From the cell containing the given text, extract its center point as [x, y] coordinate. 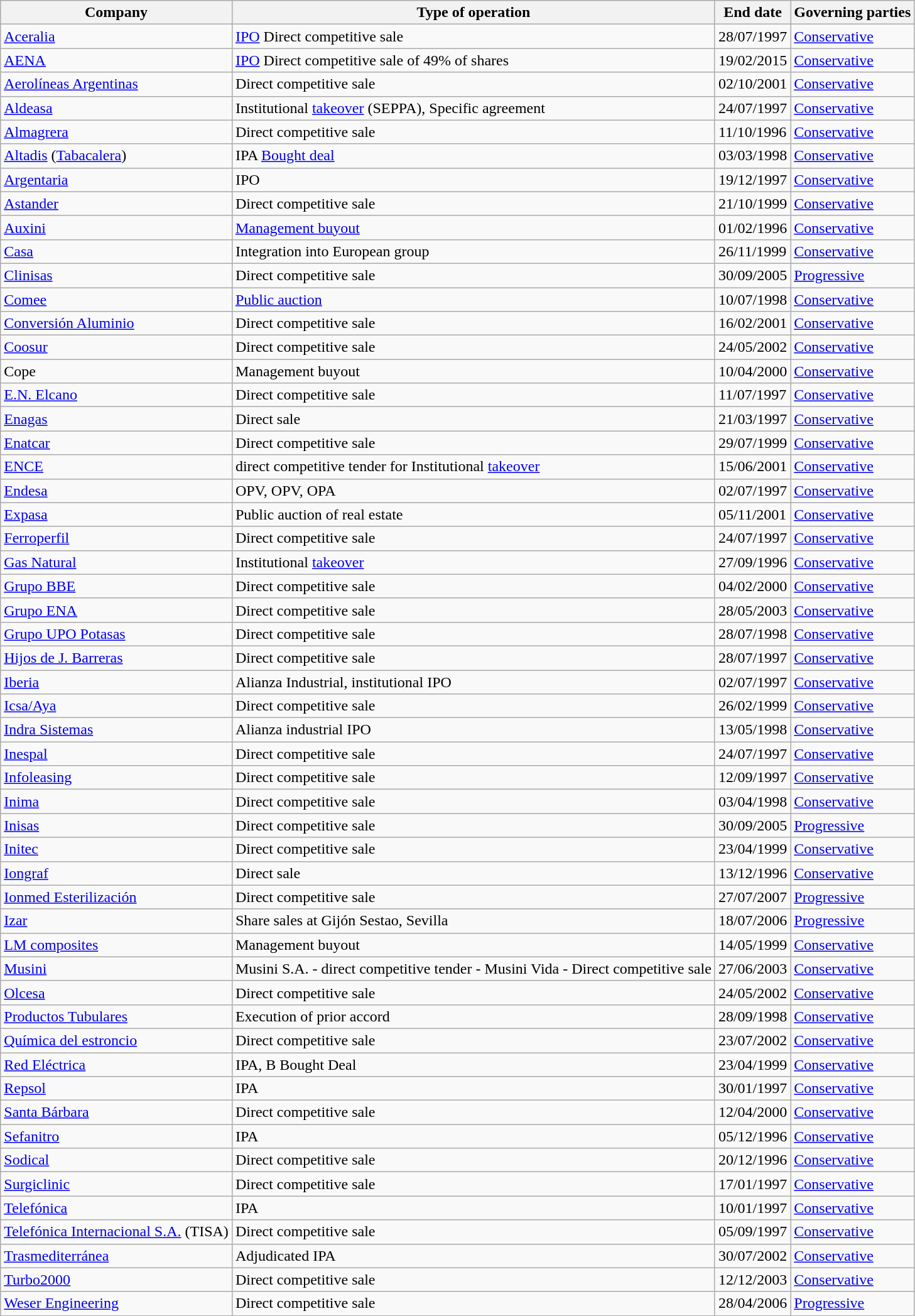
IPO [474, 180]
14/05/1999 [752, 945]
27/07/2007 [752, 897]
LM composites [117, 945]
Governing parties [853, 13]
Olcesa [117, 992]
02/10/2001 [752, 84]
28/09/1998 [752, 1016]
30/01/1997 [752, 1089]
Izar [117, 921]
IPA Bought deal [474, 156]
Integration into European group [474, 251]
E.N. Elcano [117, 395]
Indra Sistemas [117, 730]
Almagrera [117, 132]
Turbo2000 [117, 1280]
27/09/1996 [752, 562]
27/06/2003 [752, 969]
Gas Natural [117, 562]
21/03/1997 [752, 419]
Astander [117, 204]
Telefónica [117, 1208]
Inima [117, 802]
15/06/2001 [752, 467]
Grupo BBE [117, 586]
Surgiclinic [117, 1184]
Execution of prior accord [474, 1016]
Musini [117, 969]
Public auction [474, 300]
11/10/1996 [752, 132]
16/02/2001 [752, 324]
Infoleasing [117, 778]
04/02/2000 [752, 586]
01/02/1996 [752, 227]
ENCE [117, 467]
Aerolíneas Argentinas [117, 84]
26/02/1999 [752, 706]
29/07/1999 [752, 443]
Enatcar [117, 443]
Institutional takeover [474, 562]
Aceralia [117, 36]
Sefanitro [117, 1136]
03/04/1998 [752, 802]
Química del estroncio [117, 1040]
Trasmediterránea [117, 1256]
Endesa [117, 491]
10/04/2000 [752, 371]
17/01/1997 [752, 1184]
23/07/2002 [752, 1040]
28/04/2006 [752, 1303]
Inisas [117, 825]
AENA [117, 60]
Red Eléctrica [117, 1065]
Icsa/Aya [117, 706]
Type of operation [474, 13]
Company [117, 13]
03/03/1998 [752, 156]
20/12/1996 [752, 1160]
Enagas [117, 419]
Expasa [117, 514]
Initec [117, 849]
Inespal [117, 754]
Musini S.A. - direct competitive tender - Musini Vida - Direct competitive sale [474, 969]
IPO Direct competitive sale [474, 36]
30/07/2002 [752, 1256]
21/10/1999 [752, 204]
IPO Direct competitive sale of 49% of shares [474, 60]
Alianza Industrial, institutional IPO [474, 682]
10/07/1998 [752, 300]
05/09/1997 [752, 1232]
10/01/1997 [752, 1208]
Alianza industrial IPO [474, 730]
Telefónica Internacional S.A. (TISA) [117, 1232]
Productos Tubulares [117, 1016]
18/07/2006 [752, 921]
OPV, OPV, OPA [474, 491]
05/11/2001 [752, 514]
Altadis (Tabacalera) [117, 156]
End date [752, 13]
Santa Bárbara [117, 1112]
Grupo ENA [117, 610]
13/12/1996 [752, 873]
Adjudicated IPA [474, 1256]
28/07/1998 [752, 634]
Share sales at Gijón Sestao, Sevilla [474, 921]
Comee [117, 300]
Sodical [117, 1160]
Clinisas [117, 275]
Coosur [117, 347]
Aldeasa [117, 108]
Public auction of real estate [474, 514]
11/07/1997 [752, 395]
19/12/1997 [752, 180]
Cope [117, 371]
Conversión Aluminio [117, 324]
Auxini [117, 227]
Iberia [117, 682]
Ferroperfil [117, 538]
Iongraf [117, 873]
Ionmed Esterilización [117, 897]
IPA, B Bought Deal [474, 1065]
Repsol [117, 1089]
Argentaria [117, 180]
26/11/1999 [752, 251]
direct competitive tender for Institutional takeover [474, 467]
Hijos de J. Barreras [117, 658]
19/02/2015 [752, 60]
Casa [117, 251]
Weser Engineering [117, 1303]
13/05/1998 [752, 730]
12/12/2003 [752, 1280]
28/05/2003 [752, 610]
Institutional takeover (SEPPA), Specific agreement [474, 108]
05/12/1996 [752, 1136]
Grupo UPO Potasas [117, 634]
12/09/1997 [752, 778]
12/04/2000 [752, 1112]
